Provide the [x, y] coordinate of the cell's center where the given text is located.  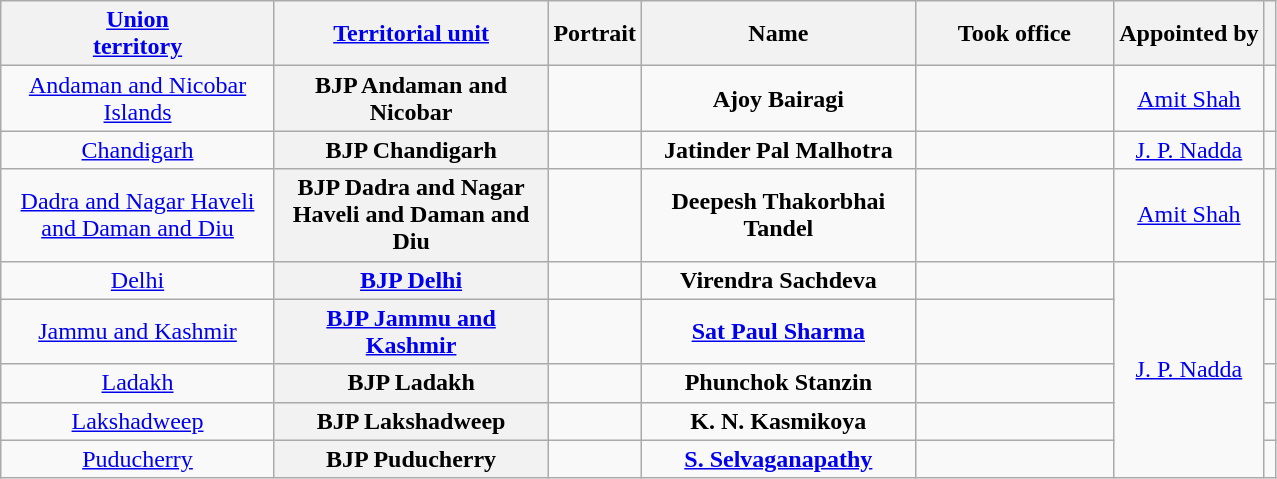
Jammu and Kashmir [138, 332]
Unionterritory [138, 34]
S. Selvaganapathy [779, 459]
Phunchok Stanzin [779, 383]
BJP Ladakh [411, 383]
Appointed by [1189, 34]
BJP Delhi [411, 280]
Name [779, 34]
BJP Lakshadweep [411, 421]
Jatinder Pal Malhotra [779, 150]
Took office [1014, 34]
Territorial unit [411, 34]
BJP Puducherry [411, 459]
Sat Paul Sharma [779, 332]
Ajoy Bairagi [779, 98]
BJP Jammu and Kashmir [411, 332]
Deepesh Thakorbhai Tandel [779, 215]
Andaman and Nicobar Islands [138, 98]
K. N. Kasmikoya [779, 421]
BJP Andaman and Nicobar [411, 98]
BJP Chandigarh [411, 150]
Delhi [138, 280]
Puducherry [138, 459]
Lakshadweep [138, 421]
BJP Dadra and Nagar Haveli and Daman and Diu [411, 215]
Virendra Sachdeva [779, 280]
Ladakh [138, 383]
Dadra and Nagar Haveli and Daman and Diu [138, 215]
Chandigarh [138, 150]
Portrait [595, 34]
